Output the [X, Y] coordinate of the center of the cell containing the given text.  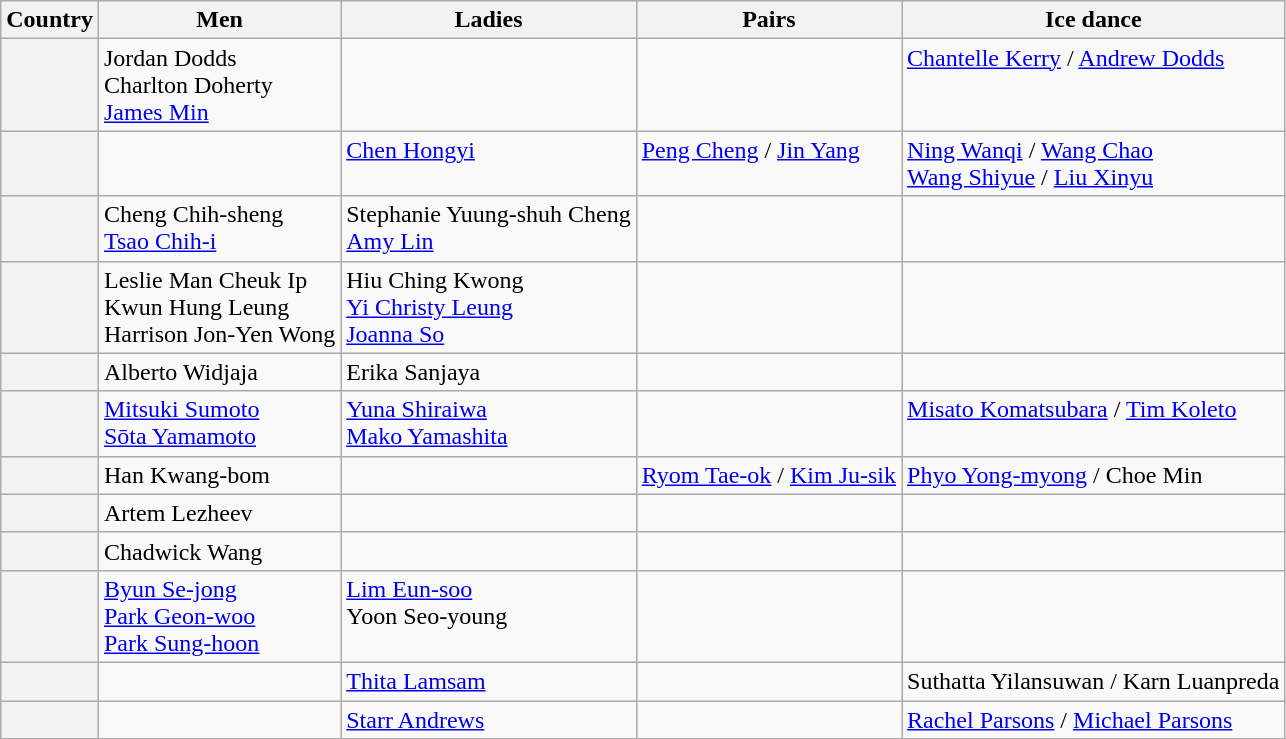
Pairs [768, 20]
Ladies [488, 20]
Lim Eun-sooYoon Seo-young [488, 616]
Alberto Widjaja [219, 372]
Chantelle Kerry / Andrew Dodds [1094, 85]
Artem Lezheev [219, 513]
Thita Lamsam [488, 681]
Ning Wanqi / Wang ChaoWang Shiyue / Liu Xinyu [1094, 164]
Ice dance [1094, 20]
Suthatta Yilansuwan / Karn Luanpreda [1094, 681]
Leslie Man Cheuk IpKwun Hung LeungHarrison Jon-Yen Wong [219, 307]
Chadwick Wang [219, 551]
Han Kwang-bom [219, 475]
Misato Komatsubara / Tim Koleto [1094, 424]
Hiu Ching KwongYi Christy LeungJoanna So [488, 307]
Mitsuki SumotoSōta Yamamoto [219, 424]
Ryom Tae-ok / Kim Ju-sik [768, 475]
Rachel Parsons / Michael Parsons [1094, 719]
Erika Sanjaya [488, 372]
Starr Andrews [488, 719]
Cheng Chih-shengTsao Chih-i [219, 228]
Phyo Yong-myong / Choe Min [1094, 475]
Men [219, 20]
Peng Cheng / Jin Yang [768, 164]
Country [50, 20]
Stephanie Yuung-shuh ChengAmy Lin [488, 228]
Yuna ShiraiwaMako Yamashita [488, 424]
Jordan DoddsCharlton DohertyJames Min [219, 85]
Chen Hongyi [488, 164]
Byun Se-jongPark Geon-wooPark Sung-hoon [219, 616]
